Return [x, y] of the center of cell containing provided text 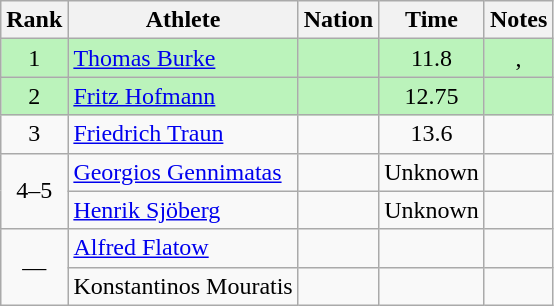
Konstantinos Mouratis [183, 286]
Georgios Gennimatas [183, 172]
Alfred Flatow [183, 248]
2 [34, 96]
— [34, 267]
Fritz Hofmann [183, 96]
Friedrich Traun [183, 134]
4–5 [34, 191]
Notes [518, 20]
11.8 [432, 58]
1 [34, 58]
Nation [338, 20]
3 [34, 134]
Time [432, 20]
, [518, 58]
13.6 [432, 134]
Athlete [183, 20]
Rank [34, 20]
Henrik Sjöberg [183, 210]
12.75 [432, 96]
Thomas Burke [183, 58]
